Pinpoint the cell where the given text exists, returning its [x, y] midpoint coordinate. 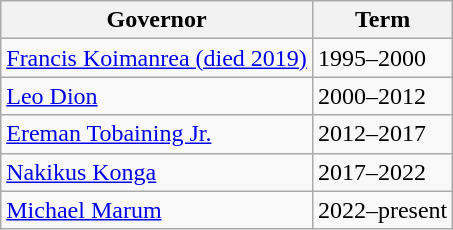
2017–2022 [382, 172]
Francis Koimanrea (died 2019) [157, 58]
1995–2000 [382, 58]
2012–2017 [382, 134]
Governor [157, 20]
2022–present [382, 210]
Leo Dion [157, 96]
Nakikus Konga [157, 172]
Michael Marum [157, 210]
Term [382, 20]
2000–2012 [382, 96]
Ereman Tobaining Jr. [157, 134]
